Scan for the cell matching the given text and deliver its (x, y) coordinate at center. 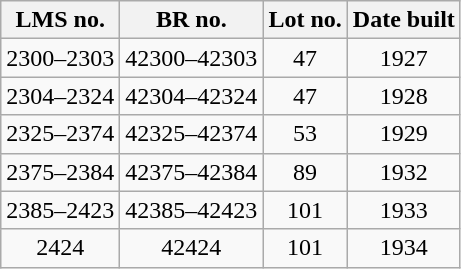
1929 (404, 134)
2424 (60, 248)
1933 (404, 210)
Date built (404, 20)
42304–42324 (192, 96)
Lot no. (305, 20)
42385–42423 (192, 210)
1928 (404, 96)
2300–2303 (60, 58)
2385–2423 (60, 210)
1927 (404, 58)
42375–42384 (192, 172)
BR no. (192, 20)
42424 (192, 248)
1932 (404, 172)
42300–42303 (192, 58)
89 (305, 172)
LMS no. (60, 20)
42325–42374 (192, 134)
2304–2324 (60, 96)
1934 (404, 248)
2375–2384 (60, 172)
2325–2374 (60, 134)
53 (305, 134)
